Detect which cell encompasses the target text, then output its (X, Y) center coordinate. 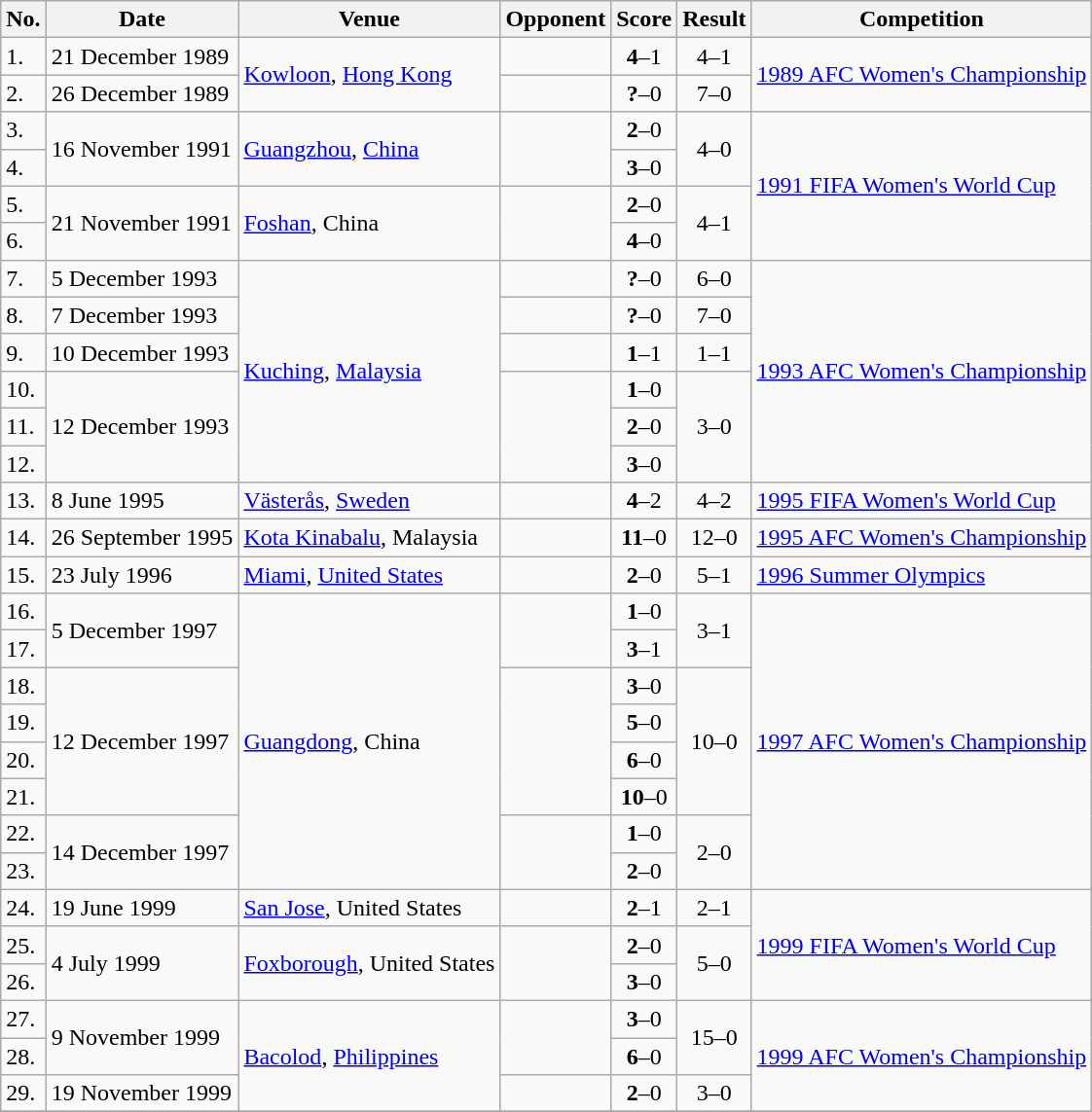
1993 AFC Women's Championship (922, 371)
Kuching, Malaysia (370, 371)
Västerås, Sweden (370, 501)
21 December 1989 (142, 56)
26 September 1995 (142, 538)
Foshan, China (370, 223)
18. (23, 686)
1997 AFC Women's Championship (922, 741)
19 June 1999 (142, 908)
28. (23, 1056)
1995 FIFA Women's World Cup (922, 501)
Guangzhou, China (370, 149)
Kota Kinabalu, Malaysia (370, 538)
16 November 1991 (142, 149)
5 December 1993 (142, 278)
San Jose, United States (370, 908)
1991 FIFA Women's World Cup (922, 186)
Result (714, 19)
24. (23, 908)
Kowloon, Hong Kong (370, 75)
Date (142, 19)
20. (23, 760)
13. (23, 501)
23. (23, 871)
Score (644, 19)
2. (23, 93)
Bacolod, Philippines (370, 1056)
1996 Summer Olympics (922, 575)
22. (23, 834)
27. (23, 1019)
12 December 1997 (142, 741)
Venue (370, 19)
23 July 1996 (142, 575)
5 December 1997 (142, 630)
7 December 1993 (142, 315)
1995 AFC Women's Championship (922, 538)
5. (23, 204)
19 November 1999 (142, 1094)
1999 FIFA Women's World Cup (922, 945)
7. (23, 278)
11. (23, 426)
9 November 1999 (142, 1037)
25. (23, 945)
14 December 1997 (142, 852)
10. (23, 389)
12–0 (714, 538)
21 November 1991 (142, 223)
Competition (922, 19)
6. (23, 241)
4 July 1999 (142, 963)
Opponent (556, 19)
10 December 1993 (142, 352)
12. (23, 464)
1989 AFC Women's Championship (922, 75)
26 December 1989 (142, 93)
19. (23, 723)
Miami, United States (370, 575)
14. (23, 538)
3. (23, 130)
Foxborough, United States (370, 963)
1. (23, 56)
No. (23, 19)
Guangdong, China (370, 741)
17. (23, 649)
8. (23, 315)
8 June 1995 (142, 501)
11–0 (644, 538)
12 December 1993 (142, 426)
5–1 (714, 575)
9. (23, 352)
29. (23, 1094)
15–0 (714, 1037)
21. (23, 797)
16. (23, 612)
15. (23, 575)
4. (23, 167)
1999 AFC Women's Championship (922, 1056)
26. (23, 982)
